Return the (X, Y) coordinate for the center point of the cell that contains the specified text.  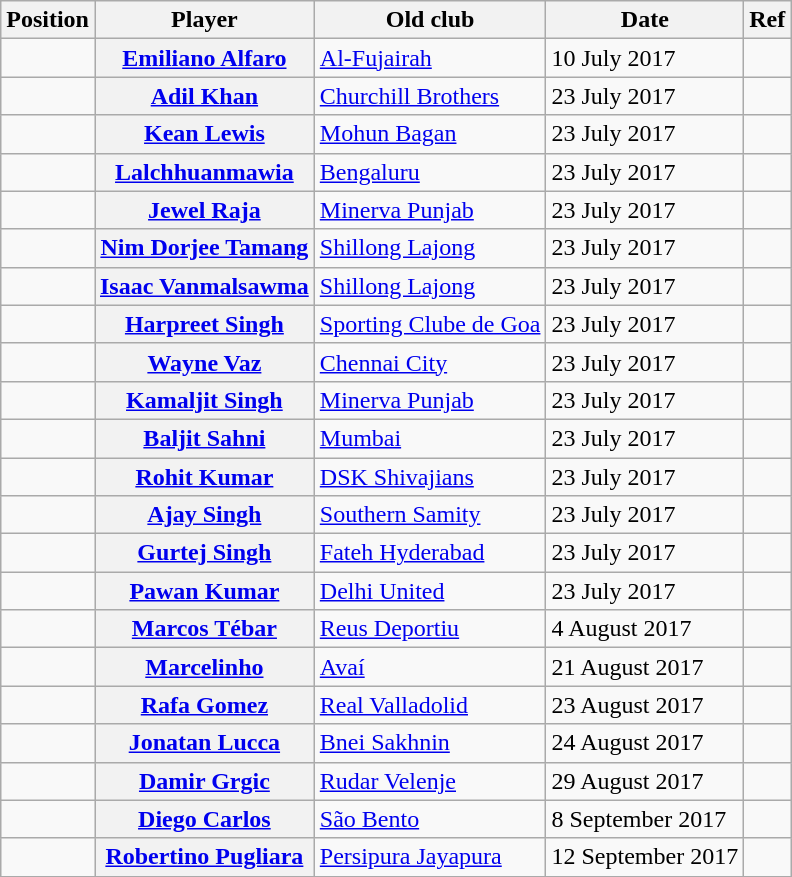
Rohit Kumar (204, 477)
Nim Dorjee Tamang (204, 248)
Mohun Bagan (430, 134)
23 August 2017 (645, 705)
Harpreet Singh (204, 324)
Player (204, 20)
29 August 2017 (645, 781)
Position (48, 20)
8 September 2017 (645, 819)
Bnei Sakhnin (430, 743)
DSK Shivajians (430, 477)
Ref (768, 20)
Sporting Clube de Goa (430, 324)
12 September 2017 (645, 857)
Emiliano Alfaro (204, 58)
Jewel Raja (204, 210)
Persipura Jayapura (430, 857)
10 July 2017 (645, 58)
São Bento (430, 819)
Lalchhuanmawia (204, 172)
Robertino Pugliara (204, 857)
Old club (430, 20)
Isaac Vanmalsawma (204, 286)
24 August 2017 (645, 743)
Gurtej Singh (204, 553)
Adil Khan (204, 96)
Reus Deportiu (430, 629)
Ajay Singh (204, 515)
4 August 2017 (645, 629)
Diego Carlos (204, 819)
Date (645, 20)
Bengaluru (430, 172)
Delhi United (430, 591)
Avaí (430, 667)
Wayne Vaz (204, 362)
Baljit Sahni (204, 438)
Rudar Velenje (430, 781)
Mumbai (430, 438)
Chennai City (430, 362)
Real Valladolid (430, 705)
Pawan Kumar (204, 591)
Marcos Tébar (204, 629)
Jonatan Lucca (204, 743)
Southern Samity (430, 515)
Churchill Brothers (430, 96)
Kean Lewis (204, 134)
Rafa Gomez (204, 705)
Fateh Hyderabad (430, 553)
Marcelinho (204, 667)
21 August 2017 (645, 667)
Kamaljit Singh (204, 400)
Damir Grgic (204, 781)
Al-Fujairah (430, 58)
